Output the [x, y] coordinate of the center of the cell containing the given text.  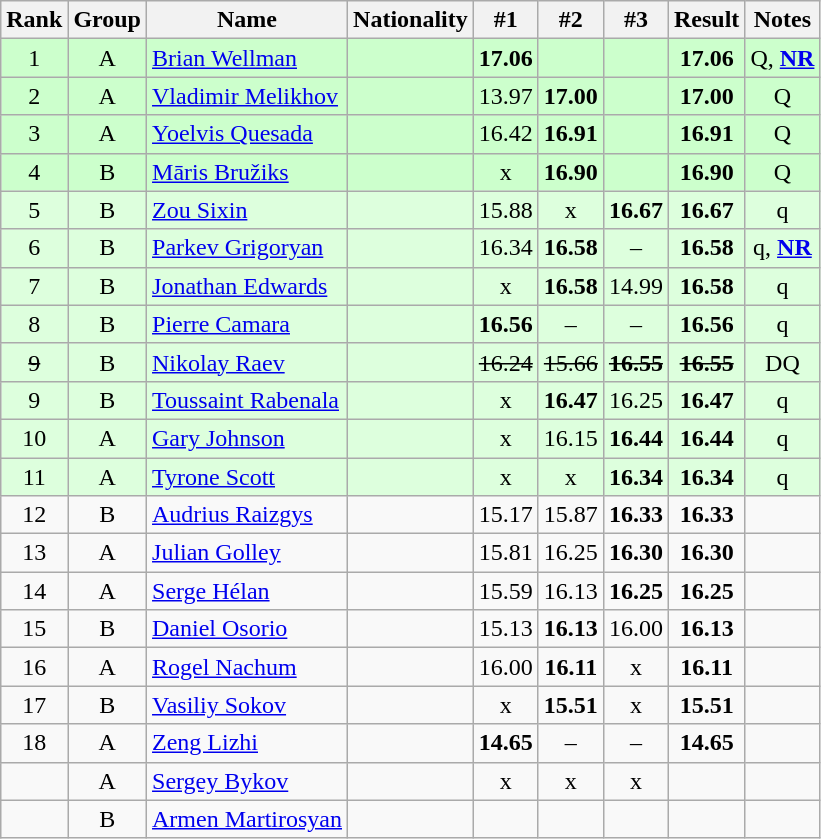
Name [248, 20]
Gary Johnson [248, 438]
18 [34, 743]
Zou Sixin [248, 210]
13.97 [506, 96]
Tyrone Scott [248, 477]
7 [34, 286]
15 [34, 629]
6 [34, 248]
Māris Bružiks [248, 172]
15.59 [506, 591]
#1 [506, 20]
#2 [570, 20]
Sergey Bykov [248, 781]
1 [34, 58]
Rogel Nachum [248, 667]
5 [34, 210]
4 [34, 172]
Zeng Lizhi [248, 743]
15.81 [506, 553]
14.99 [636, 286]
DQ [782, 362]
16.42 [506, 134]
15.66 [570, 362]
2 [34, 96]
Toussaint Rabenala [248, 400]
Julian Golley [248, 553]
15.88 [506, 210]
Q, NR [782, 58]
Daniel Osorio [248, 629]
Nationality [411, 20]
3 [34, 134]
16 [34, 667]
16.15 [570, 438]
Vladimir Melikhov [248, 96]
15.17 [506, 515]
11 [34, 477]
Jonathan Edwards [248, 286]
10 [34, 438]
12 [34, 515]
Result [706, 20]
#3 [636, 20]
Audrius Raizgys [248, 515]
Rank [34, 20]
Parkev Grigoryan [248, 248]
Nikolay Raev [248, 362]
q, NR [782, 248]
8 [34, 324]
Yoelvis Quesada [248, 134]
Armen Martirosyan [248, 819]
Pierre Camara [248, 324]
14 [34, 591]
Brian Wellman [248, 58]
15.13 [506, 629]
Notes [782, 20]
15.87 [570, 515]
17 [34, 705]
Serge Hélan [248, 591]
13 [34, 553]
16.24 [506, 362]
Vasiliy Sokov [248, 705]
Group [108, 20]
